Identify which cell holds the provided text, then report its [X, Y] central coordinate. 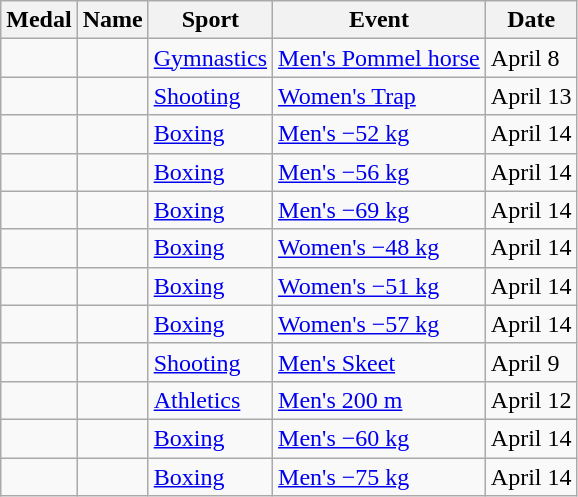
Event [380, 20]
Date [531, 20]
Women's −48 kg [380, 248]
Men's −69 kg [380, 210]
April 13 [531, 96]
Women's −51 kg [380, 286]
Women's −57 kg [380, 324]
Gymnastics [210, 58]
Men's 200 m [380, 400]
Men's Skeet [380, 362]
April 9 [531, 362]
Medal [39, 20]
Athletics [210, 400]
Women's Trap [380, 96]
April 12 [531, 400]
Men's −52 kg [380, 134]
Men's −56 kg [380, 172]
Men's −60 kg [380, 438]
Men's −75 kg [380, 477]
Name [112, 20]
Men's Pommel horse [380, 58]
April 8 [531, 58]
Sport [210, 20]
